Find where the given text appears and provide that cell's center as [x, y] coordinate. 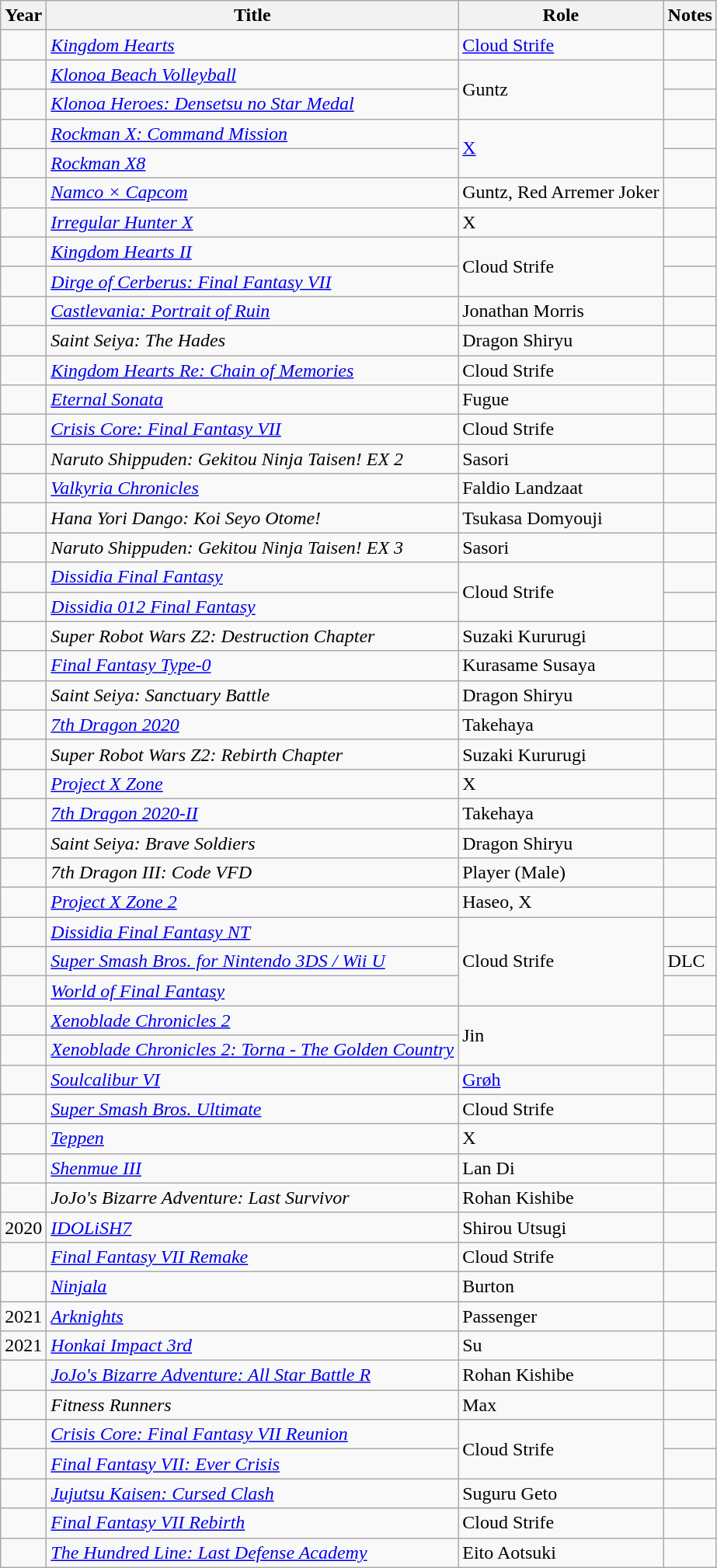
Su [561, 1346]
Eternal Sonata [252, 400]
Xenoblade Chronicles 2: Torna - The Golden Country [252, 1050]
Project X Zone 2 [252, 902]
Jonathan Morris [561, 311]
Shirou Utsugi [561, 1227]
Castlevania: Portrait of Ruin [252, 311]
Project X Zone [252, 784]
Final Fantasy VII Remake [252, 1257]
Dirge of Cerberus: Final Fantasy VII [252, 281]
Fugue [561, 400]
Soulcalibur VI [252, 1080]
Shenmue III [252, 1168]
Haseo, X [561, 902]
Eito Aotsuki [561, 1552]
Final Fantasy VII Rebirth [252, 1523]
Namco × Capcom [252, 193]
Kurasame Susaya [561, 666]
Kingdom Hearts [252, 45]
Guntz [561, 89]
JoJo's Bizarre Adventure: All Star Battle R [252, 1375]
Burton [561, 1286]
Rockman X8 [252, 163]
Teppen [252, 1139]
Kingdom Hearts Re: Chain of Memories [252, 370]
Notes [690, 16]
Super Smash Bros. for Nintendo 3DS / Wii U [252, 961]
IDOLiSH7 [252, 1227]
Lan Di [561, 1168]
Super Robot Wars Z2: Destruction Chapter [252, 636]
Tsukasa Domyouji [561, 518]
7th Dragon 2020-II [252, 813]
Dissidia Final Fantasy [252, 577]
Jin [561, 1035]
Klonoa Heroes: Densetsu no Star Medal [252, 104]
Dissidia Final Fantasy NT [252, 932]
Passenger [561, 1316]
Final Fantasy VII: Ever Crisis [252, 1464]
Jujutsu Kaisen: Cursed Clash [252, 1493]
Hana Yori Dango: Koi Seyo Otome! [252, 518]
The Hundred Line: Last Defense Academy [252, 1552]
Arknights [252, 1316]
Dissidia 012 Final Fantasy [252, 607]
Naruto Shippuden: Gekitou Ninja Taisen! EX 3 [252, 548]
Super Smash Bros. Ultimate [252, 1109]
2020 [23, 1227]
Final Fantasy Type-0 [252, 666]
Naruto Shippuden: Gekitou Ninja Taisen! EX 2 [252, 459]
Valkyria Chronicles [252, 488]
Saint Seiya: Brave Soldiers [252, 843]
Grøh [561, 1080]
7th Dragon III: Code VFD [252, 873]
7th Dragon 2020 [252, 725]
Xenoblade Chronicles 2 [252, 1020]
Crisis Core: Final Fantasy VII [252, 429]
DLC [690, 961]
Crisis Core: Final Fantasy VII Reunion [252, 1434]
Max [561, 1405]
Role [561, 16]
Faldio Landzaat [561, 488]
Fitness Runners [252, 1405]
Super Robot Wars Z2: Rebirth Chapter [252, 754]
Suguru Geto [561, 1493]
Ninjala [252, 1286]
Klonoa Beach Volleyball [252, 75]
Rockman X: Command Mission [252, 134]
World of Final Fantasy [252, 991]
Player (Male) [561, 873]
Saint Seiya: The Hades [252, 340]
JoJo's Bizarre Adventure: Last Survivor [252, 1198]
Saint Seiya: Sanctuary Battle [252, 695]
Irregular Hunter X [252, 222]
Kingdom Hearts II [252, 252]
Title [252, 16]
Year [23, 16]
Honkai Impact 3rd [252, 1346]
Guntz, Red Arremer Joker [561, 193]
